Pinpoint the cell where the given text exists, returning its [X, Y] midpoint coordinate. 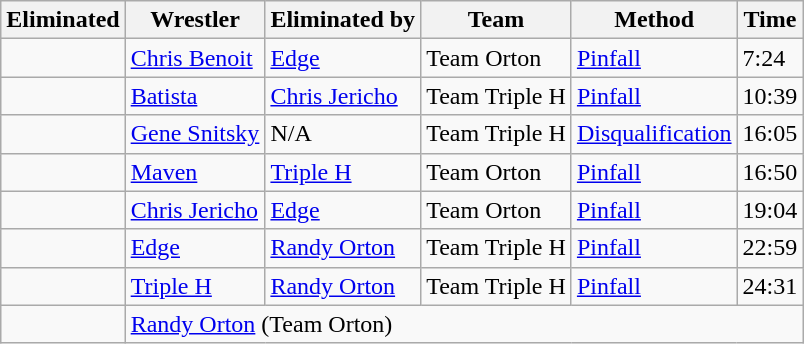
19:04 [770, 210]
Maven [195, 172]
Chris Benoit [195, 58]
Disqualification [654, 134]
Team [496, 20]
N/A [343, 134]
Method [654, 20]
Randy Orton (Team Orton) [464, 324]
Time [770, 20]
16:05 [770, 134]
22:59 [770, 248]
7:24 [770, 58]
Wrestler [195, 20]
Eliminated [63, 20]
16:50 [770, 172]
Eliminated by [343, 20]
10:39 [770, 96]
Gene Snitsky [195, 134]
24:31 [770, 286]
Batista [195, 96]
